Identify which cell holds the provided text, then report its (X, Y) central coordinate. 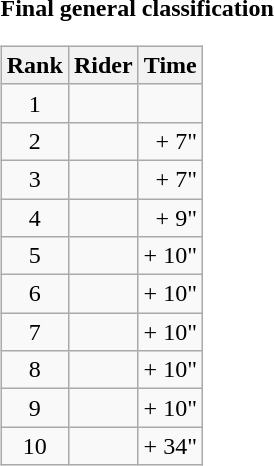
1 (34, 103)
4 (34, 217)
Rank (34, 65)
3 (34, 179)
8 (34, 370)
6 (34, 294)
Time (170, 65)
2 (34, 141)
5 (34, 256)
Rider (103, 65)
+ 9" (170, 217)
9 (34, 408)
10 (34, 446)
+ 34" (170, 446)
7 (34, 332)
